Find where the given text appears and provide that cell's center as (X, Y) coordinate. 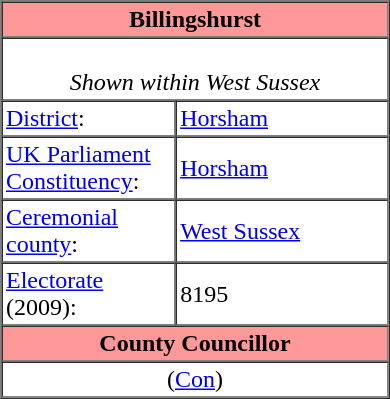
Ceremonial county: (89, 232)
Billingshurst (196, 20)
Electorate (2009): (89, 294)
West Sussex (282, 232)
Shown within West Sussex (196, 70)
UK Parliament Constituency: (89, 168)
(Con) (196, 380)
County Councillor (196, 344)
8195 (282, 294)
District: (89, 118)
